Locate the cell with the specified text and output its (x, y) center coordinate. 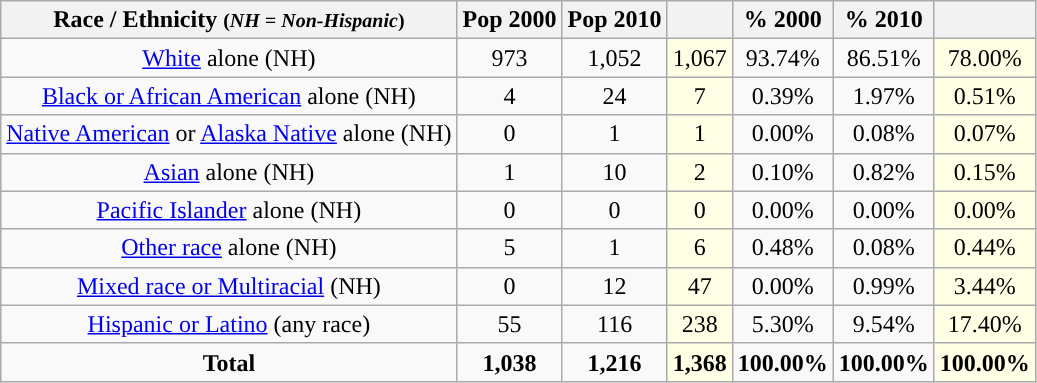
86.51% (884, 58)
47 (700, 286)
0.07% (984, 134)
17.40% (984, 324)
% 2000 (782, 20)
Total (229, 362)
Native American or Alaska Native alone (NH) (229, 134)
9.54% (884, 324)
3.44% (984, 286)
0.82% (884, 172)
0.48% (782, 248)
4 (510, 96)
Other race alone (NH) (229, 248)
Pop 2010 (614, 20)
24 (614, 96)
Pop 2000 (510, 20)
Mixed race or Multiracial (NH) (229, 286)
0.44% (984, 248)
1,067 (700, 58)
6 (700, 248)
55 (510, 324)
1,052 (614, 58)
7 (700, 96)
Black or African American alone (NH) (229, 96)
1,216 (614, 362)
10 (614, 172)
1,368 (700, 362)
Hispanic or Latino (any race) (229, 324)
12 (614, 286)
78.00% (984, 58)
973 (510, 58)
5 (510, 248)
0.10% (782, 172)
0.99% (884, 286)
1.97% (884, 96)
Pacific Islander alone (NH) (229, 210)
White alone (NH) (229, 58)
1,038 (510, 362)
Race / Ethnicity (NH = Non-Hispanic) (229, 20)
Asian alone (NH) (229, 172)
0.15% (984, 172)
0.51% (984, 96)
93.74% (782, 58)
5.30% (782, 324)
% 2010 (884, 20)
0.39% (782, 96)
238 (700, 324)
2 (700, 172)
116 (614, 324)
